Determine the [x, y] coordinate at the center of the cell enclosing the given text.  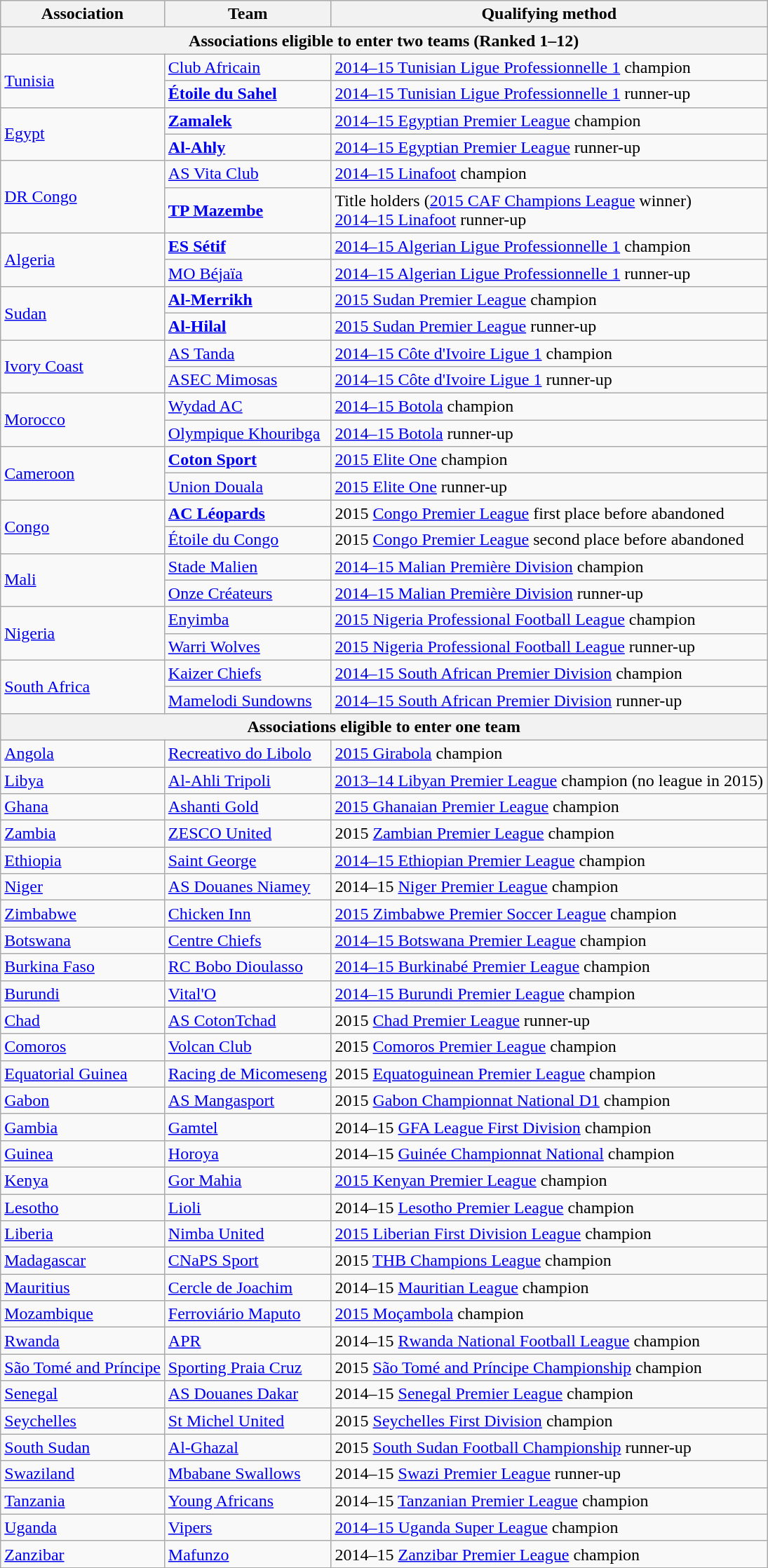
2015 Elite One runner-up [549, 487]
Young Africans [248, 1501]
Guinea [83, 1154]
Angola [83, 753]
Swaziland [83, 1474]
2014–15 Uganda Super League champion [549, 1527]
São Tomé and Príncipe [83, 1367]
Kenya [83, 1180]
2015 Congo Premier League first place before abandoned [549, 513]
Wydad AC [248, 407]
2014–15 Burundi Premier League champion [549, 994]
Ivory Coast [83, 366]
AS Douanes Dakar [248, 1394]
AS Mangasport [248, 1100]
Morocco [83, 420]
Associations eligible to enter two teams (Ranked 1–12) [384, 41]
Ghana [83, 807]
Horoya [248, 1154]
AS CotonTchad [248, 1020]
Association [83, 14]
2014–15 South African Premier Division runner-up [549, 700]
Al-Ahli Tripoli [248, 780]
Lesotho [83, 1207]
MO Béjaïa [248, 273]
Mali [83, 580]
South Sudan [83, 1447]
Club Africain [248, 67]
2014–15 Botswana Premier League champion [549, 940]
2014–15 Lesotho Premier League champion [549, 1207]
St Michel United [248, 1421]
Equatorial Guinea [83, 1074]
2015 Congo Premier League second place before abandoned [549, 540]
2014–15 Botola runner-up [549, 433]
2015 Gabon Championnat National D1 champion [549, 1100]
Madagascar [83, 1261]
2014–15 South African Premier Division champion [549, 673]
Niger [83, 887]
Racing de Micomeseng [248, 1074]
2014–15 Zanzibar Premier League champion [549, 1554]
Uganda [83, 1527]
CNaPS Sport [248, 1261]
Title holders (2015 CAF Champions League winner)2014–15 Linafoot runner-up [549, 210]
Nimba United [248, 1234]
2014–15 Tunisian Ligue Professionnelle 1 runner-up [549, 94]
Cercle de Joachim [248, 1287]
Seychelles [83, 1421]
Algeria [83, 259]
2015 Sudan Premier League champion [549, 299]
2015 Nigeria Professional Football League runner-up [549, 647]
2014–15 Egyptian Premier League champion [549, 121]
2014–15 Burkinabé Premier League champion [549, 967]
2015 Kenyan Premier League champion [549, 1180]
Zimbabwe [83, 914]
2014–15 Senegal Premier League champion [549, 1394]
Union Douala [248, 487]
Nigeria [83, 633]
2014–15 Niger Premier League champion [549, 887]
TP Mazembe [248, 210]
Al-Ahly [248, 147]
Sudan [83, 313]
2014–15 Côte d'Ivoire Ligue 1 runner-up [549, 380]
Senegal [83, 1394]
Chicken Inn [248, 914]
Egypt [83, 134]
Lioli [248, 1207]
2014–15 Swazi Premier League runner-up [549, 1474]
Liberia [83, 1234]
Rwanda [83, 1341]
Ethiopia [83, 860]
2015 Zambian Premier League champion [549, 834]
Chad [83, 1020]
Congo [83, 527]
2014–15 Tanzanian Premier League champion [549, 1501]
2015 Sudan Premier League runner-up [549, 326]
Enyimba [248, 620]
Kaizer Chiefs [248, 673]
Qualifying method [549, 14]
Al-Hilal [248, 326]
2015 São Tomé and Príncipe Championship champion [549, 1367]
Gabon [83, 1100]
2014–15 Algerian Ligue Professionnelle 1 runner-up [549, 273]
2014–15 Tunisian Ligue Professionnelle 1 champion [549, 67]
Mozambique [83, 1314]
2014–15 Côte d'Ivoire Ligue 1 champion [549, 353]
Mauritius [83, 1287]
Mamelodi Sundowns [248, 700]
Olympique Khouribga [248, 433]
2014–15 Malian Première Division runner-up [549, 593]
AC Léopards [248, 513]
Burkina Faso [83, 967]
2014–15 Linafoot champion [549, 174]
2015 Ghanaian Premier League champion [549, 807]
Botswana [83, 940]
South Africa [83, 687]
DR Congo [83, 196]
2014–15 Malian Première Division champion [549, 567]
2015 Equatoguinean Premier League champion [549, 1074]
2015 Chad Premier League runner-up [549, 1020]
Zanzibar [83, 1554]
ASEC Mimosas [248, 380]
2015 Moçambola champion [549, 1314]
2015 THB Champions League champion [549, 1261]
2014–15 Egyptian Premier League runner-up [549, 147]
Gor Mahia [248, 1180]
Coton Sport [248, 460]
Recreativo do Libolo [248, 753]
2015 South Sudan Football Championship runner-up [549, 1447]
Stade Malien [248, 567]
Étoile du Congo [248, 540]
Warri Wolves [248, 647]
Gambia [83, 1127]
APR [248, 1341]
AS Vita Club [248, 174]
2014–15 Guinée Championnat National champion [549, 1154]
2015 Seychelles First Division champion [549, 1421]
2015 Elite One champion [549, 460]
Mafunzo [248, 1554]
Burundi [83, 994]
2015 Zimbabwe Premier Soccer League champion [549, 914]
Tunisia [83, 81]
Sporting Praia Cruz [248, 1367]
RC Bobo Dioulasso [248, 967]
Team [248, 14]
2013–14 Libyan Premier League champion (no league in 2015) [549, 780]
Étoile du Sahel [248, 94]
Al-Merrikh [248, 299]
Zambia [83, 834]
2014–15 Mauritian League champion [549, 1287]
2014–15 GFA League First Division champion [549, 1127]
AS Douanes Niamey [248, 887]
ZESCO United [248, 834]
Comoros [83, 1047]
Al-Ghazal [248, 1447]
Zamalek [248, 121]
Centre Chiefs [248, 940]
2014–15 Rwanda National Football League champion [549, 1341]
Tanzania [83, 1501]
Onze Créateurs [248, 593]
2015 Girabola champion [549, 753]
Mbabane Swallows [248, 1474]
Vipers [248, 1527]
2015 Comoros Premier League champion [549, 1047]
AS Tanda [248, 353]
Associations eligible to enter one team [384, 726]
2015 Liberian First Division League champion [549, 1234]
Gamtel [248, 1127]
2014–15 Algerian Ligue Professionnelle 1 champion [549, 246]
2014–15 Botola champion [549, 407]
2014–15 Ethiopian Premier League champion [549, 860]
Saint George [248, 860]
Libya [83, 780]
Cameroon [83, 473]
Volcan Club [248, 1047]
Ferroviário Maputo [248, 1314]
ES Sétif [248, 246]
2015 Nigeria Professional Football League champion [549, 620]
Ashanti Gold [248, 807]
Vital'O [248, 994]
